Extract the [X, Y] coordinate from the center of the cell holding the provided text.  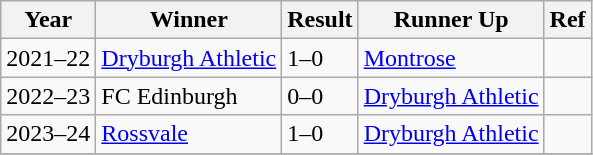
Runner Up [451, 20]
Year [48, 20]
2021–22 [48, 58]
Rossvale [189, 134]
0–0 [320, 96]
Ref [568, 20]
2022–23 [48, 96]
Winner [189, 20]
Montrose [451, 58]
FC Edinburgh [189, 96]
Result [320, 20]
2023–24 [48, 134]
